From the cell containing the given text, extract its center point as (x, y) coordinate. 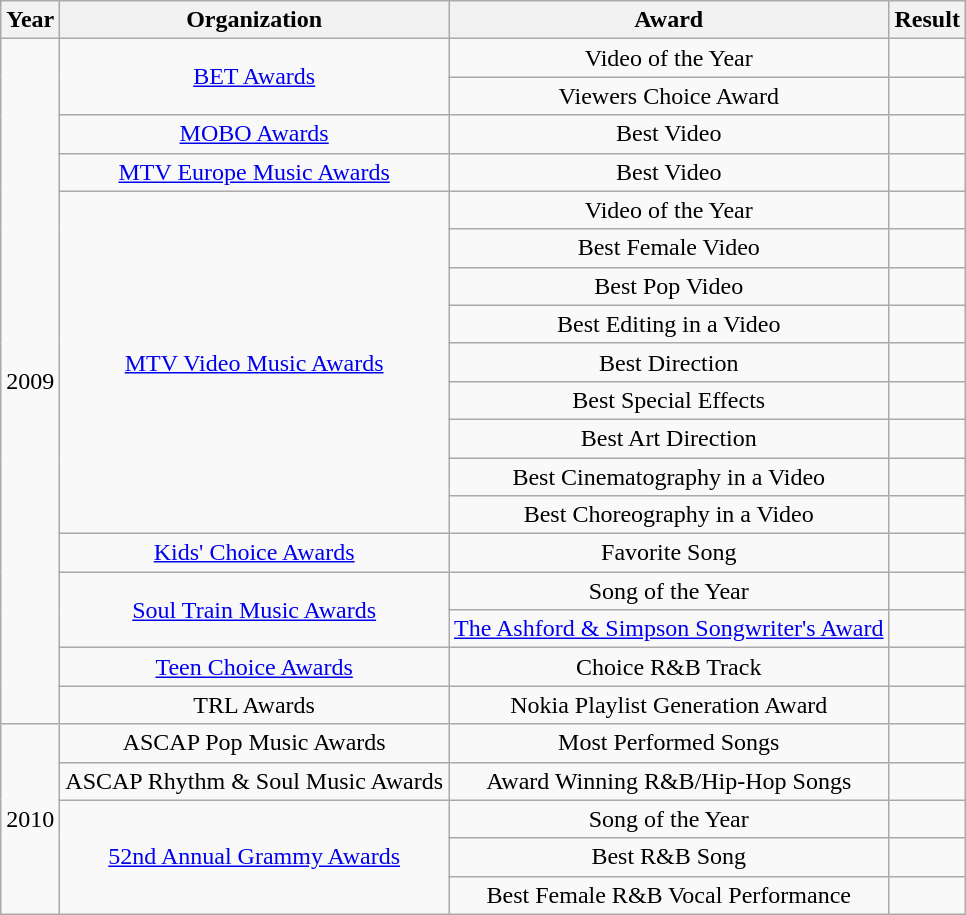
Soul Train Music Awards (254, 610)
Best Pop Video (668, 286)
ASCAP Rhythm & Soul Music Awards (254, 781)
Result (927, 20)
BET Awards (254, 77)
MOBO Awards (254, 134)
2009 (30, 382)
Kids' Choice Awards (254, 553)
Best Cinematography in a Video (668, 477)
Choice R&B Track (668, 667)
MTV Europe Music Awards (254, 172)
2010 (30, 819)
52nd Annual Grammy Awards (254, 857)
Award Winning R&B/Hip-Hop Songs (668, 781)
Best R&B Song (668, 857)
Year (30, 20)
Favorite Song (668, 553)
Best Female R&B Vocal Performance (668, 895)
The Ashford & Simpson Songwriter's Award (668, 629)
Best Art Direction (668, 438)
Best Special Effects (668, 400)
Teen Choice Awards (254, 667)
Organization (254, 20)
Best Female Video (668, 248)
Best Direction (668, 362)
Best Editing in a Video (668, 324)
Award (668, 20)
Best Choreography in a Video (668, 515)
MTV Video Music Awards (254, 362)
Nokia Playlist Generation Award (668, 705)
ASCAP Pop Music Awards (254, 743)
Viewers Choice Award (668, 96)
Most Performed Songs (668, 743)
TRL Awards (254, 705)
